For the text-containing cell, return its midpoint in [X, Y] coordinate format. 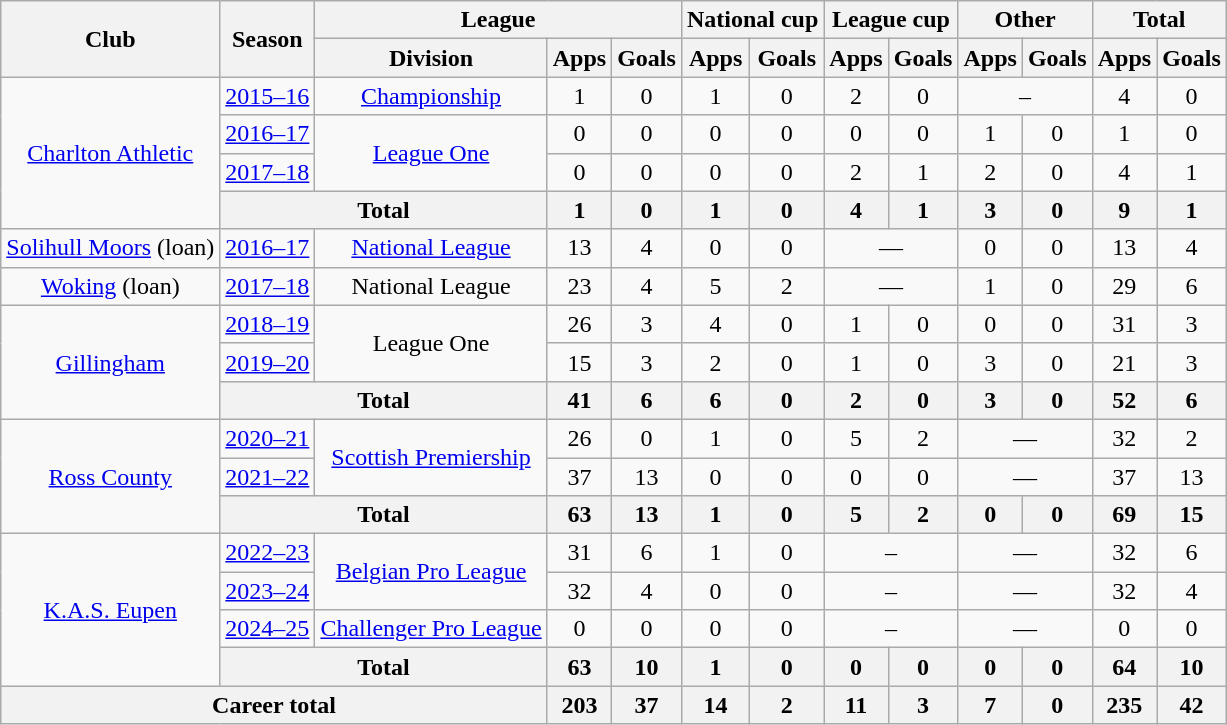
52 [1124, 400]
2015–16 [268, 96]
Season [268, 39]
2024–25 [268, 629]
League cup [891, 20]
League [498, 20]
203 [579, 705]
Ross County [110, 476]
21 [1124, 362]
41 [579, 400]
11 [856, 705]
Other [1025, 20]
42 [1192, 705]
Challenger Pro League [431, 629]
2020–21 [268, 438]
Career total [274, 705]
Club [110, 39]
Division [431, 58]
K.A.S. Eupen [110, 610]
2018–19 [268, 324]
Championship [431, 96]
2023–24 [268, 591]
Gillingham [110, 362]
Scottish Premiership [431, 457]
2019–20 [268, 362]
National cup [752, 20]
14 [715, 705]
69 [1124, 515]
7 [990, 705]
Solihull Moors (loan) [110, 248]
Charlton Athletic [110, 153]
235 [1124, 705]
29 [1124, 286]
23 [579, 286]
2022–23 [268, 553]
Woking (loan) [110, 286]
2021–22 [268, 477]
Belgian Pro League [431, 572]
9 [1124, 210]
64 [1124, 667]
